Provide the [x, y] coordinate of the cell's center where the given text is located.  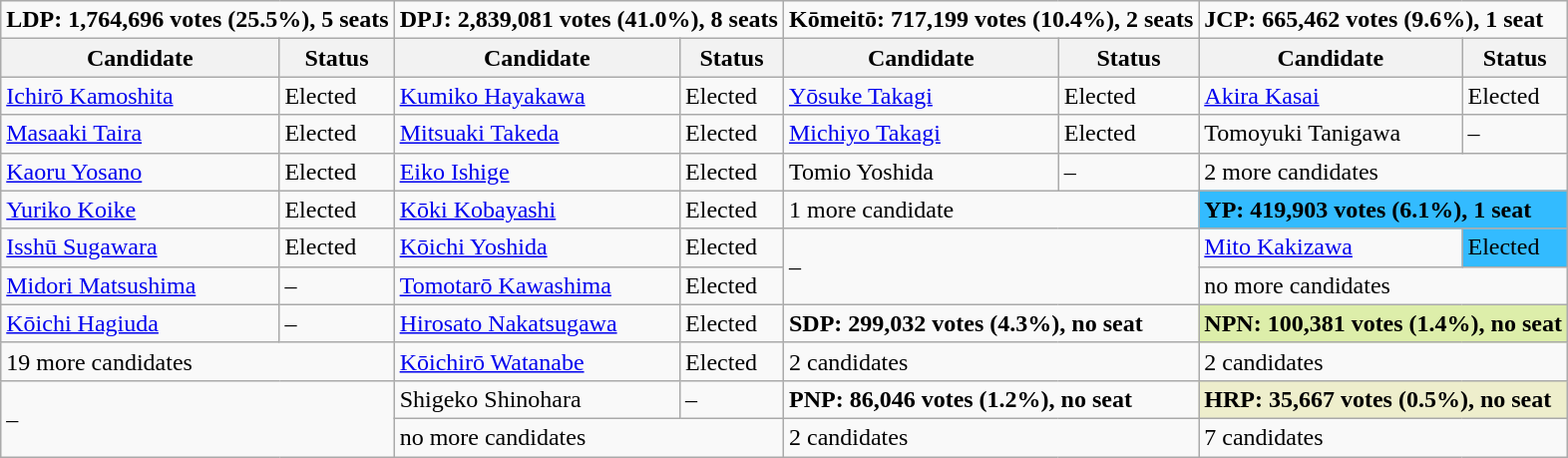
7 candidates [1383, 437]
Yōsuke Takagi [921, 96]
Midori Matsushima [140, 285]
Tomotarō Kawashima [537, 285]
Tomoyuki Tanigawa [1331, 134]
Kōichi Yoshida [537, 247]
YP: 419,903 votes (6.1%), 1 seat [1383, 210]
Tomio Yoshida [921, 172]
Michiyo Takagi [921, 134]
Kōmeitō: 717,199 votes (10.4%), 2 seats [990, 20]
2 more candidates [1383, 172]
JCP: 665,462 votes (9.6%), 1 seat [1383, 20]
Mito Kakizawa [1331, 247]
Kōichi Hagiuda [140, 323]
Mitsuaki Takeda [537, 134]
Kumiko Hayakawa [537, 96]
19 more candidates [197, 361]
SDP: 299,032 votes (4.3%), no seat [990, 323]
Akira Kasai [1331, 96]
HRP: 35,667 votes (0.5%), no seat [1383, 399]
Kaoru Yosano [140, 172]
Masaaki Taira [140, 134]
NPN: 100,381 votes (1.4%), no seat [1383, 323]
PNP: 86,046 votes (1.2%), no seat [990, 399]
Shigeko Shinohara [537, 399]
Kōki Kobayashi [537, 210]
Ichirō Kamoshita [140, 96]
Hirosato Nakatsugawa [537, 323]
Yuriko Koike [140, 210]
LDP: 1,764,696 votes (25.5%), 5 seats [197, 20]
1 more candidate [990, 210]
Kōichirō Watanabe [537, 361]
DPJ: 2,839,081 votes (41.0%), 8 seats [588, 20]
Isshū Sugawara [140, 247]
Eiko Ishige [537, 172]
